Capture the cell that displays the provided text and extract its (X, Y) central coordinate. 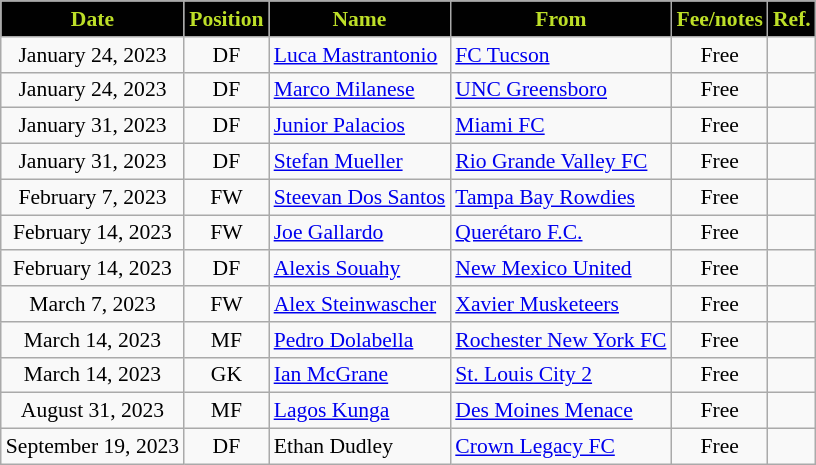
Alex Steinwascher (360, 304)
Ethan Dudley (360, 447)
March 7, 2023 (92, 304)
August 31, 2023 (92, 411)
Lagos Kunga (360, 411)
Ref. (792, 19)
February 7, 2023 (92, 197)
September 19, 2023 (92, 447)
Luca Mastrantonio (360, 55)
Junior Palacios (360, 126)
Steevan Dos Santos (360, 197)
GK (226, 375)
Des Moines Menace (560, 411)
Joe Gallardo (360, 233)
St. Louis City 2 (560, 375)
Miami FC (560, 126)
Pedro Dolabella (360, 340)
Rochester New York FC (560, 340)
Rio Grande Valley FC (560, 162)
Stefan Mueller (360, 162)
Xavier Musketeers (560, 304)
Date (92, 19)
Querétaro F.C. (560, 233)
Marco Milanese (360, 90)
From (560, 19)
Fee/notes (719, 19)
UNC Greensboro (560, 90)
New Mexico United (560, 269)
Crown Legacy FC (560, 447)
Ian McGrane (360, 375)
Position (226, 19)
FC Tucson (560, 55)
Name (360, 19)
Tampa Bay Rowdies (560, 197)
Alexis Souahy (360, 269)
